Scan for the cell matching the given text and deliver its [x, y] coordinate at center. 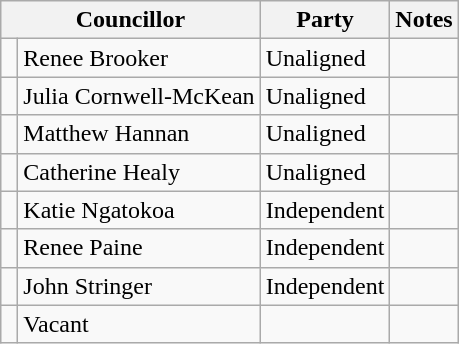
Councillor [130, 20]
Party [325, 20]
Renee Paine [139, 248]
Julia Cornwell-McKean [139, 96]
Matthew Hannan [139, 134]
Katie Ngatokoa [139, 210]
Renee Brooker [139, 58]
Notes [424, 20]
John Stringer [139, 286]
Vacant [139, 324]
Catherine Healy [139, 172]
